Output the [x, y] coordinate of the center of the cell containing the given text.  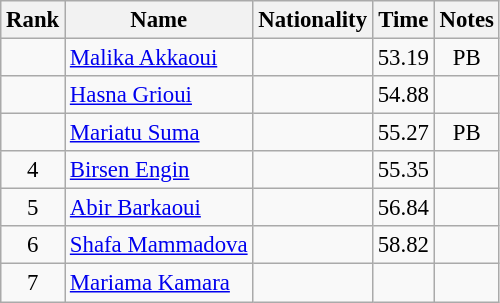
58.82 [403, 245]
54.88 [403, 95]
6 [33, 245]
5 [33, 208]
Mariama Kamara [159, 283]
Hasna Grioui [159, 95]
4 [33, 170]
Mariatu Suma [159, 133]
Malika Akkaoui [159, 58]
7 [33, 283]
Time [403, 20]
53.19 [403, 58]
56.84 [403, 208]
Name [159, 20]
55.35 [403, 170]
Nationality [312, 20]
Birsen Engin [159, 170]
Rank [33, 20]
Notes [466, 20]
55.27 [403, 133]
Abir Barkaoui [159, 208]
Shafa Mammadova [159, 245]
